Pinpoint the cell where the given text exists, returning its [X, Y] midpoint coordinate. 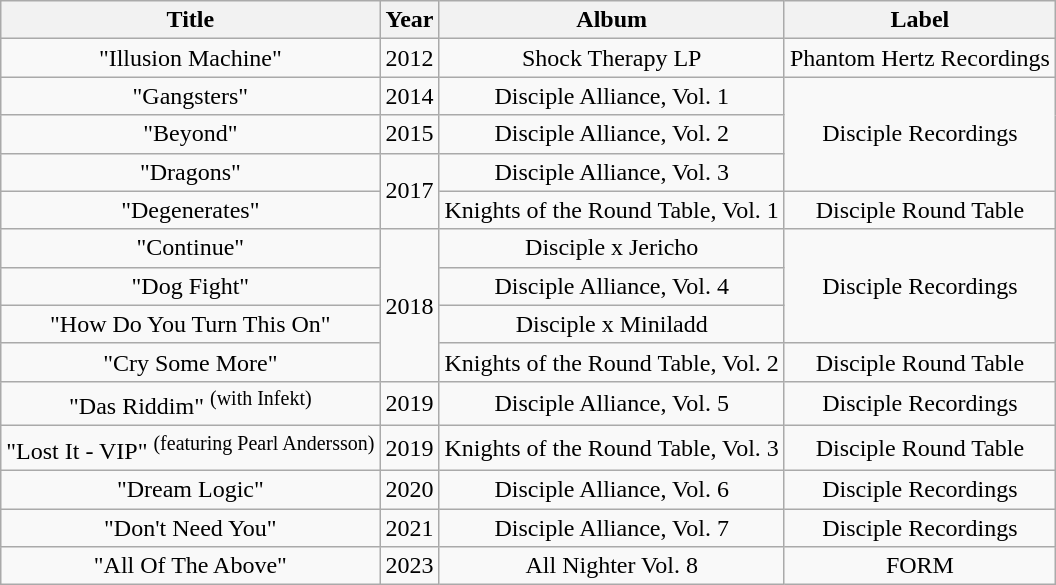
"Dog Fight" [190, 286]
2018 [410, 305]
Disciple Alliance, Vol. 2 [612, 134]
Shock Therapy LP [612, 58]
Year [410, 20]
"How Do You Turn This On" [190, 324]
"Continue" [190, 248]
"Don't Need You" [190, 528]
Disciple Alliance, Vol. 4 [612, 286]
Label [920, 20]
Knights of the Round Table, Vol. 2 [612, 362]
2012 [410, 58]
Disciple Alliance, Vol. 1 [612, 96]
"Gangsters" [190, 96]
"Cry Some More" [190, 362]
Disciple Alliance, Vol. 6 [612, 489]
Phantom Hertz Recordings [920, 58]
Title [190, 20]
Disciple Alliance, Vol. 3 [612, 172]
"Degenerates" [190, 210]
Disciple Alliance, Vol. 7 [612, 528]
Disciple Alliance, Vol. 5 [612, 404]
2021 [410, 528]
"All Of The Above" [190, 566]
FORM [920, 566]
Knights of the Round Table, Vol. 1 [612, 210]
"Das Riddim" (with Infekt) [190, 404]
"Lost It - VIP" (featuring Pearl Andersson) [190, 448]
"Dragons" [190, 172]
Disciple x Jericho [612, 248]
Album [612, 20]
2015 [410, 134]
2014 [410, 96]
"Illusion Machine" [190, 58]
2017 [410, 191]
2020 [410, 489]
All Nighter Vol. 8 [612, 566]
Knights of the Round Table, Vol. 3 [612, 448]
Disciple x Miniladd [612, 324]
2023 [410, 566]
"Beyond" [190, 134]
"Dream Logic" [190, 489]
